Locate the cell with the specified text and output its [X, Y] center coordinate. 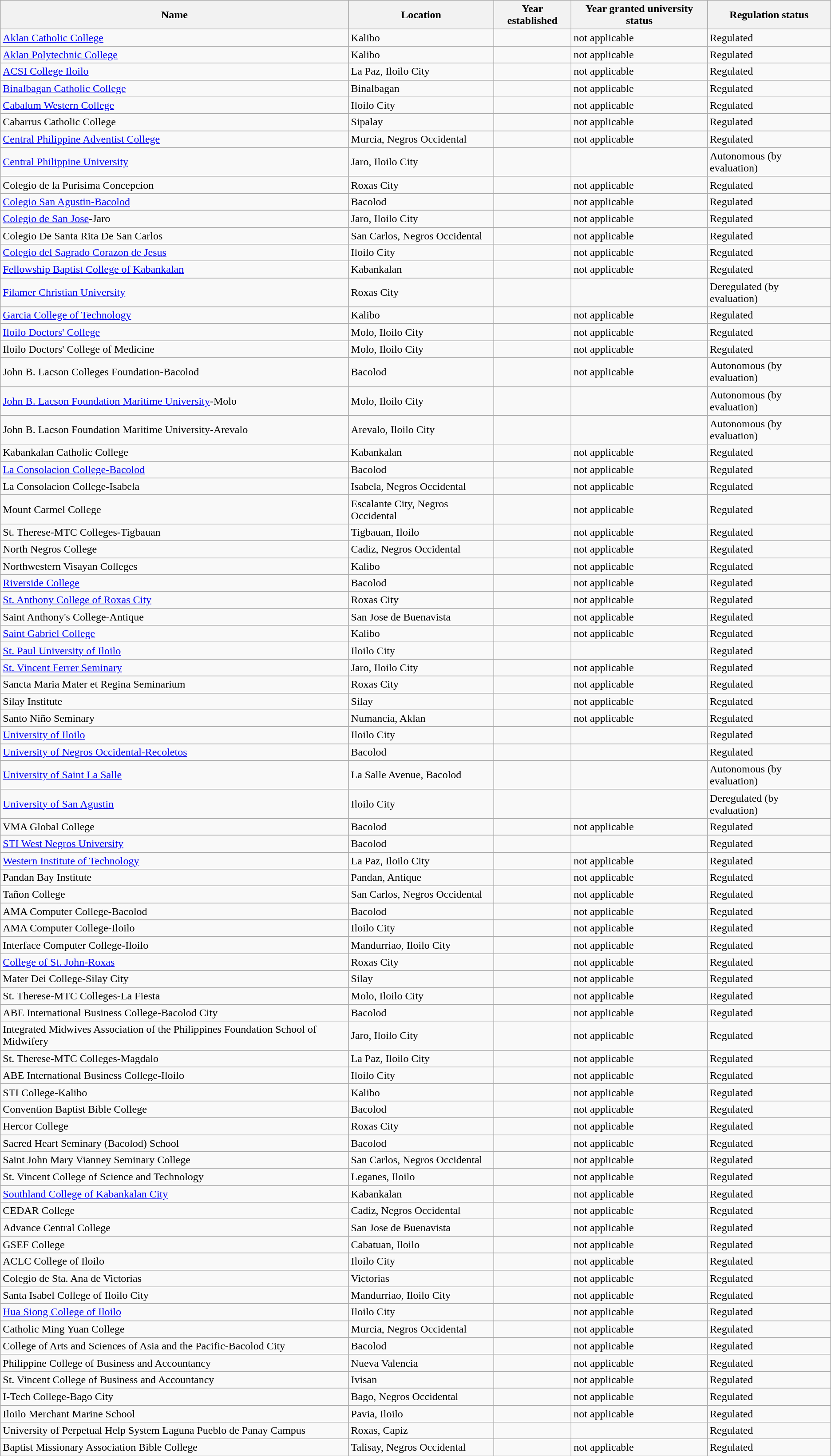
Bago, Negros Occidental [421, 1396]
Colegio San Agustin-Bacolod [174, 202]
Garcia College of Technology [174, 315]
Colegio de San Jose-Jaro [174, 219]
Aklan Polytechnic College [174, 55]
St. Therese-MTC Colleges-Tigbauan [174, 532]
Saint Anthony's College-Antique [174, 617]
Tañon College [174, 895]
Santa Isabel College of Iloilo City [174, 1295]
Aklan Catholic College [174, 38]
La Consolacion College-Isabela [174, 486]
Iloilo Doctors' College of Medicine [174, 349]
Regulation status [769, 15]
John B. Lacson Colleges Foundation-Bacolod [174, 372]
Pandan, Antique [421, 878]
University of Negros Occidental-Recoletos [174, 752]
Santo Niño Seminary [174, 718]
Integrated Midwives Association of the Philippines Foundation School of Midwifery [174, 1036]
Sacred Heart Seminary (Bacolod) School [174, 1143]
Tigbauan, Iloilo [421, 532]
St. Therese-MTC Colleges-Magdalo [174, 1058]
Pandan Bay Institute [174, 878]
Numancia, Aklan [421, 718]
College of Arts and Sciences of Asia and the Pacific-Bacolod City [174, 1346]
Binalbagan [421, 88]
Cabarrus Catholic College [174, 122]
Escalante City, Negros Occidental [421, 509]
John B. Lacson Foundation Maritime University-Molo [174, 401]
CEDAR College [174, 1211]
AMA Computer College-Iloilo [174, 928]
Sipalay [421, 122]
University of San Agustin [174, 804]
College of St. John-Roxas [174, 962]
John B. Lacson Foundation Maritime University-Arevalo [174, 430]
STI West Negros University [174, 843]
St. Vincent Ferrer Seminary [174, 668]
Cabalum Western College [174, 105]
St. Therese-MTC Colleges-La Fiesta [174, 996]
Convention Baptist Bible College [174, 1109]
Cabatuan, Iloilo [421, 1245]
STI College-Kalibo [174, 1092]
Mount Carmel College [174, 509]
Name [174, 15]
ACLC College of Iloilo [174, 1261]
Colegio de la Purisima Concepcion [174, 185]
Baptist Missionary Association Bible College [174, 1448]
Isabela, Negros Occidental [421, 486]
Saint Gabriel College [174, 634]
VMA Global College [174, 827]
Iloilo Merchant Marine School [174, 1414]
Mater Dei College-Silay City [174, 979]
Catholic Ming Yuan College [174, 1329]
St. Vincent College of Business and Accountancy [174, 1380]
AMA Computer College-Bacolod [174, 911]
Silay Institute [174, 701]
Talisay, Negros Occidental [421, 1448]
La Salle Avenue, Bacolod [421, 775]
University of Perpetual Help System Laguna Pueblo de Panay Campus [174, 1431]
GSEF College [174, 1245]
Colegio de Sta. Ana de Victorias [174, 1278]
Northwestern Visayan Colleges [174, 566]
Colegio del Sagrado Corazon de Jesus [174, 253]
Advance Central College [174, 1228]
Kabankalan Catholic College [174, 453]
Filamer Christian University [174, 292]
Central Philippine Adventist College [174, 139]
Saint John Mary Vianney Seminary College [174, 1160]
I-Tech College-Bago City [174, 1396]
Leganes, Iloilo [421, 1177]
Roxas, Capiz [421, 1431]
Victorias [421, 1278]
University of Iloilo [174, 735]
Location [421, 15]
Pavia, Iloilo [421, 1414]
Iloilo Doctors' College [174, 332]
Fellowship Baptist College of Kabankalan [174, 270]
Hua Siong College of Iloilo [174, 1312]
Colegio De Santa Rita De San Carlos [174, 236]
Nueva Valencia [421, 1363]
St. Vincent College of Science and Technology [174, 1177]
ABE International Business College-Bacolod City [174, 1013]
Western Institute of Technology [174, 860]
St. Anthony College of Roxas City [174, 600]
Riverside College [174, 583]
ACSI College Iloilo [174, 72]
Year established [533, 15]
Central Philippine University [174, 162]
North Negros College [174, 549]
Southland College of Kabankalan City [174, 1194]
Ivisan [421, 1380]
Philippine College of Business and Accountancy [174, 1363]
Interface Computer College-Iloilo [174, 945]
Arevalo, Iloilo City [421, 430]
St. Paul University of Iloilo [174, 651]
La Consolacion College-Bacolod [174, 469]
Binalbagan Catholic College [174, 88]
Year granted university status [639, 15]
Hercor College [174, 1126]
Sancta Maria Mater et Regina Seminarium [174, 684]
University of Saint La Salle [174, 775]
ABE International Business College-Iloilo [174, 1075]
